For the text-containing cell, return its midpoint in [X, Y] coordinate format. 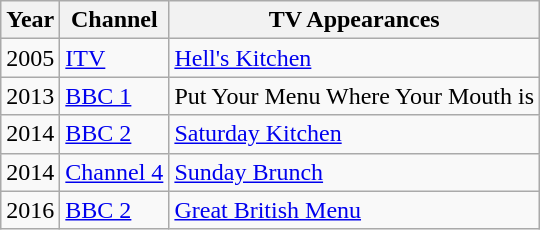
Channel [114, 20]
Put Your Menu Where Your Mouth is [354, 96]
Hell's Kitchen [354, 58]
Sunday Brunch [354, 172]
Year [30, 20]
Great British Menu [354, 210]
BBC 1 [114, 96]
2016 [30, 210]
Saturday Kitchen [354, 134]
2005 [30, 58]
ITV [114, 58]
Channel 4 [114, 172]
2013 [30, 96]
TV Appearances [354, 20]
